From the cell containing the given text, extract its center point as [X, Y] coordinate. 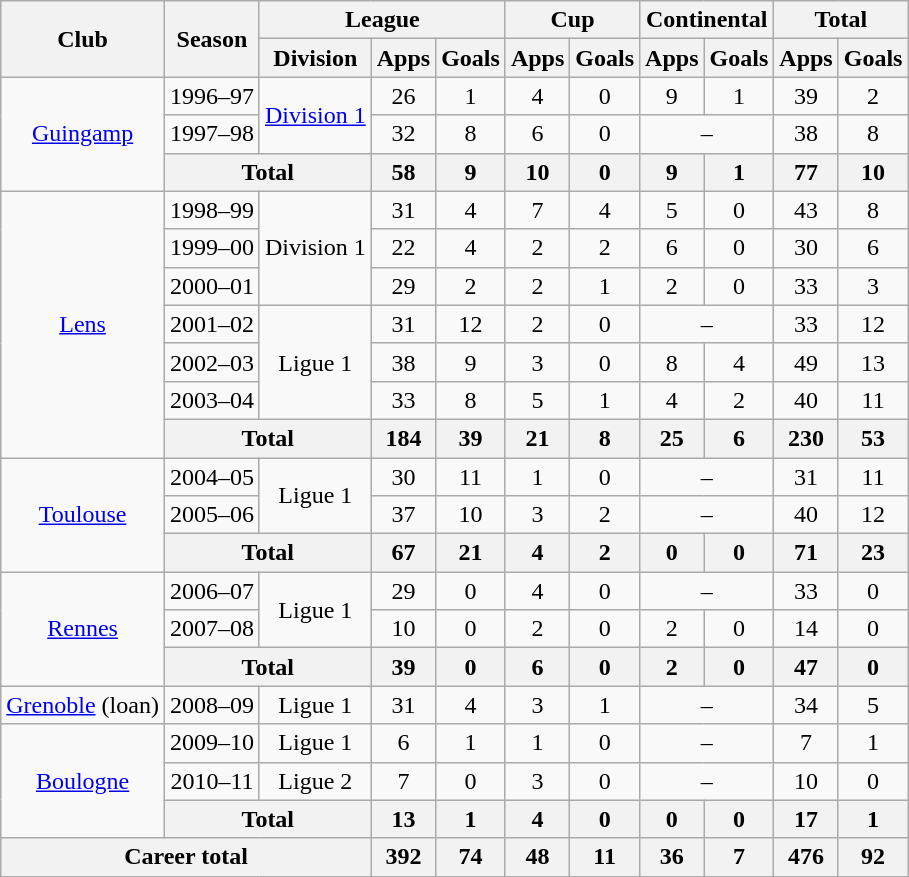
1996–97 [212, 96]
Season [212, 39]
14 [806, 629]
36 [672, 857]
67 [403, 553]
Club [83, 39]
74 [471, 857]
184 [403, 438]
2004–05 [212, 477]
2001–02 [212, 324]
230 [806, 438]
2002–03 [212, 362]
Toulouse [83, 515]
2003–04 [212, 400]
476 [806, 857]
Boulogne [83, 781]
25 [672, 438]
Grenoble (loan) [83, 705]
Division [315, 58]
2000–01 [212, 286]
48 [537, 857]
Guingamp [83, 134]
Continental [707, 20]
2005–06 [212, 515]
92 [873, 857]
23 [873, 553]
1997–98 [212, 134]
392 [403, 857]
Ligue 2 [315, 781]
1999–00 [212, 248]
Career total [186, 857]
2010–11 [212, 781]
58 [403, 172]
71 [806, 553]
2007–08 [212, 629]
League [382, 20]
34 [806, 705]
22 [403, 248]
Cup [572, 20]
77 [806, 172]
43 [806, 210]
2006–07 [212, 591]
32 [403, 134]
26 [403, 96]
1998–99 [212, 210]
2009–10 [212, 743]
2008–09 [212, 705]
37 [403, 515]
49 [806, 362]
47 [806, 667]
Rennes [83, 629]
Lens [83, 324]
17 [806, 819]
53 [873, 438]
